Pinpoint the cell where the given text exists, returning its [x, y] midpoint coordinate. 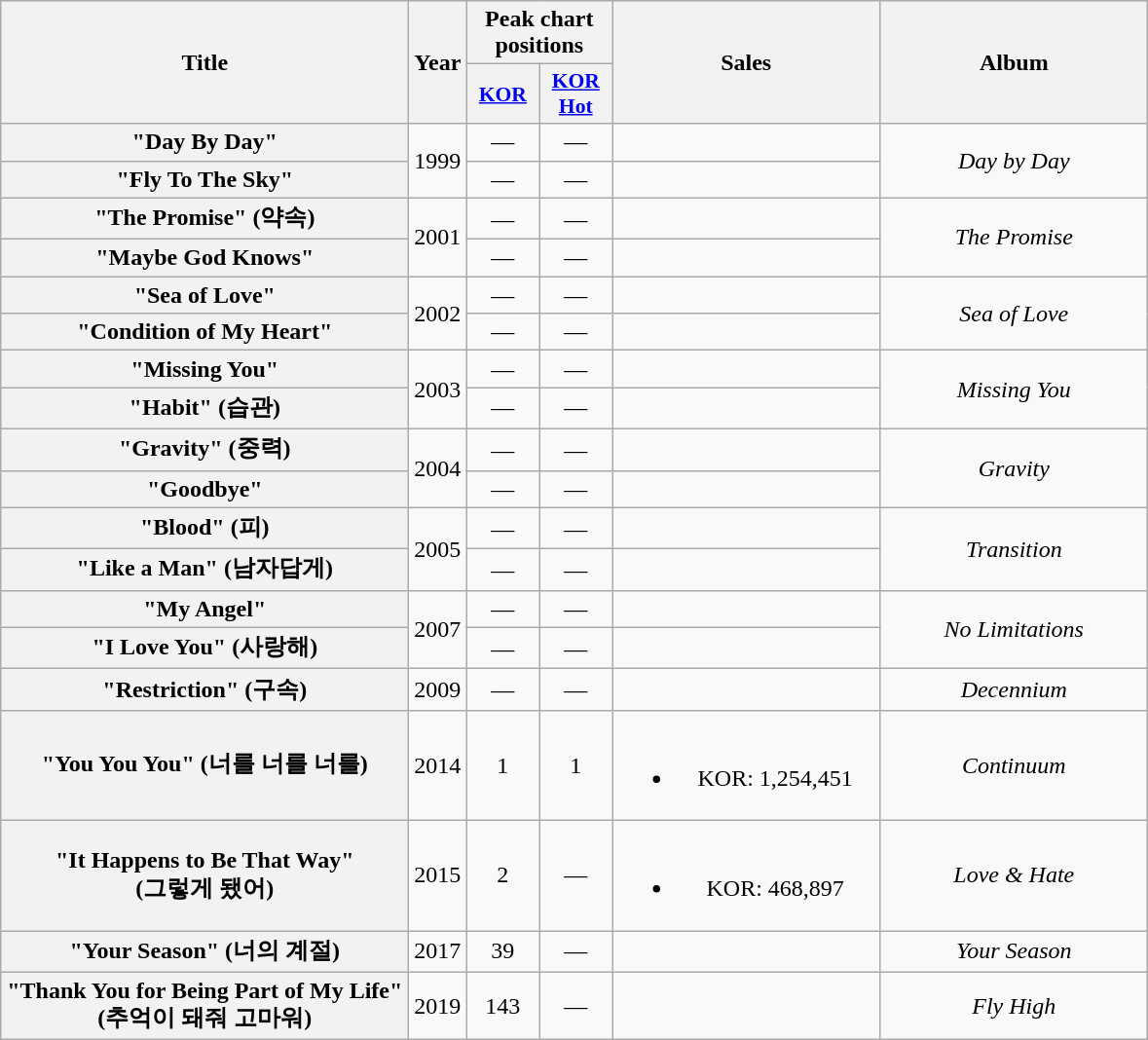
"Habit" (습관) [204, 409]
2017 [438, 952]
"Fly To The Sky" [204, 179]
KOR [502, 93]
39 [502, 952]
"I Love You" (사랑해) [204, 649]
143 [502, 1006]
Day by Day [1015, 161]
"It Happens to Be That Way" (그렇게 됐어) [204, 874]
2005 [438, 549]
Peak chart positions [539, 33]
"Your Season" (너의 계절) [204, 952]
KOR: 468,897 [746, 874]
Title [204, 62]
Album [1015, 62]
"Missing You" [204, 369]
KOR Hot [576, 93]
"Condition of My Heart" [204, 332]
Continuum [1015, 765]
2001 [438, 238]
"Goodbye" [204, 489]
"Gravity" (중력) [204, 450]
"Day By Day" [204, 142]
"Sea of Love" [204, 295]
"You You You" (너를 너를 너를) [204, 765]
Year [438, 62]
2007 [438, 629]
"Restriction" (구속) [204, 689]
2019 [438, 1006]
2 [502, 874]
Transition [1015, 549]
Sea of Love [1015, 314]
"Like a Man" (남자답게) [204, 571]
Gravity [1015, 467]
1999 [438, 161]
Fly High [1015, 1006]
2009 [438, 689]
2015 [438, 874]
"My Angel" [204, 609]
KOR: 1,254,451 [746, 765]
No Limitations [1015, 629]
Missing You [1015, 390]
Decennium [1015, 689]
Sales [746, 62]
"Thank You for Being Part of My Life" (추억이 돼줘 고마워) [204, 1006]
2014 [438, 765]
The Promise [1015, 238]
"Blood" (피) [204, 528]
2004 [438, 467]
Your Season [1015, 952]
"Maybe God Knows" [204, 258]
"The Promise" (약속) [204, 218]
Love & Hate [1015, 874]
2003 [438, 390]
2002 [438, 314]
